Capture the cell that displays the provided text and extract its (x, y) central coordinate. 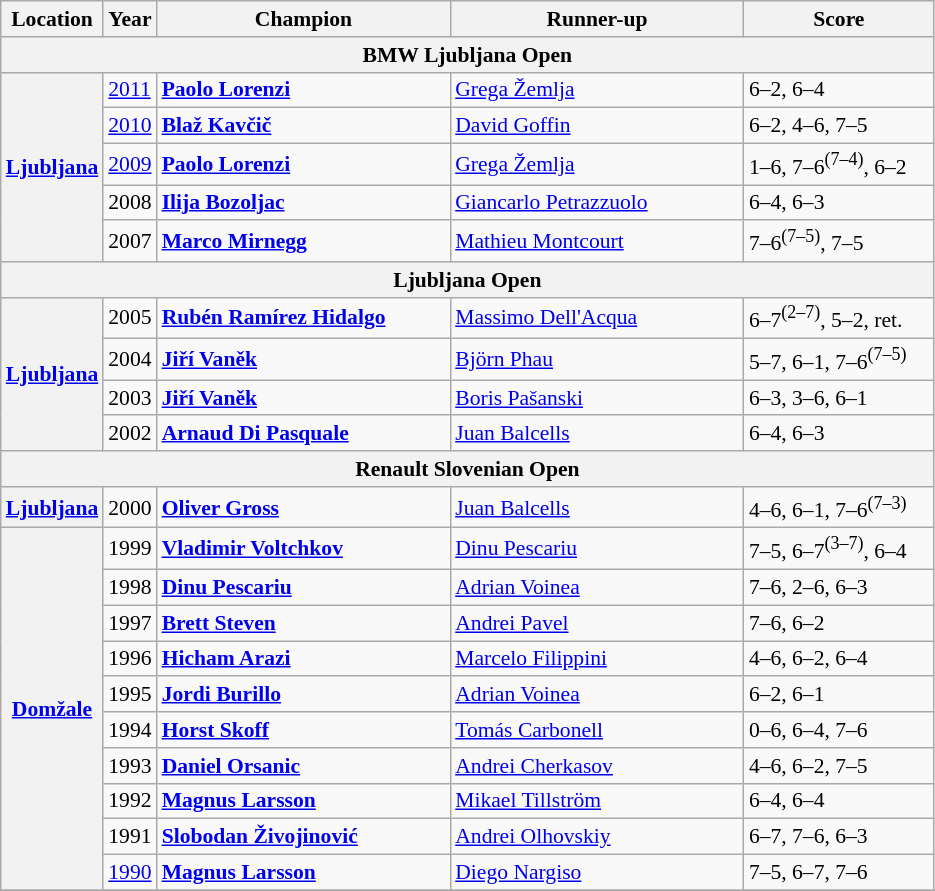
2003 (130, 398)
Marcelo Filippini (597, 659)
Diego Nargiso (597, 873)
Vladimir Voltchkov (304, 548)
5–7, 6–1, 7–6(7–5) (839, 360)
Andrei Pavel (597, 623)
Horst Skoff (304, 730)
1996 (130, 659)
1990 (130, 873)
Runner-up (597, 19)
Rubén Ramírez Hidalgo (304, 318)
Domžale (52, 709)
Ljubljana Open (468, 280)
Oliver Gross (304, 508)
7–6, 6–2 (839, 623)
4–6, 6–2, 7–5 (839, 766)
Andrei Cherkasov (597, 766)
7–5, 6–7(3–7), 6–4 (839, 548)
2002 (130, 434)
4–6, 6–1, 7–6(7–3) (839, 508)
2011 (130, 90)
6–2, 4–6, 7–5 (839, 126)
6–7, 7–6, 6–3 (839, 837)
7–5, 6–7, 7–6 (839, 873)
Daniel Orsanic (304, 766)
Ilija Bozoljac (304, 203)
1999 (130, 548)
6–3, 3–6, 6–1 (839, 398)
6–2, 6–4 (839, 90)
Björn Phau (597, 360)
Mathieu Montcourt (597, 242)
Hicham Arazi (304, 659)
1994 (130, 730)
6–2, 6–1 (839, 695)
2004 (130, 360)
7–6, 2–6, 6–3 (839, 588)
2009 (130, 164)
Champion (304, 19)
Boris Pašanski (597, 398)
Andrei Olhovskiy (597, 837)
Blaž Kavčič (304, 126)
1992 (130, 801)
Location (52, 19)
2005 (130, 318)
Mikael Tillström (597, 801)
7–6(7–5), 7–5 (839, 242)
0–6, 6–4, 7–6 (839, 730)
Jordi Burillo (304, 695)
Renault Slovenian Open (468, 469)
1998 (130, 588)
6–7(2–7), 5–2, ret. (839, 318)
2010 (130, 126)
1991 (130, 837)
Brett Steven (304, 623)
Tomás Carbonell (597, 730)
Slobodan Živojinović (304, 837)
6–4, 6–4 (839, 801)
1997 (130, 623)
Massimo Dell'Acqua (597, 318)
Arnaud Di Pasquale (304, 434)
1993 (130, 766)
Giancarlo Petrazzuolo (597, 203)
1995 (130, 695)
2000 (130, 508)
Marco Mirnegg (304, 242)
2007 (130, 242)
2008 (130, 203)
BMW Ljubljana Open (468, 55)
David Goffin (597, 126)
1–6, 7–6(7–4), 6–2 (839, 164)
4–6, 6–2, 6–4 (839, 659)
Year (130, 19)
Score (839, 19)
